Capture the cell that displays the provided text and extract its [X, Y] central coordinate. 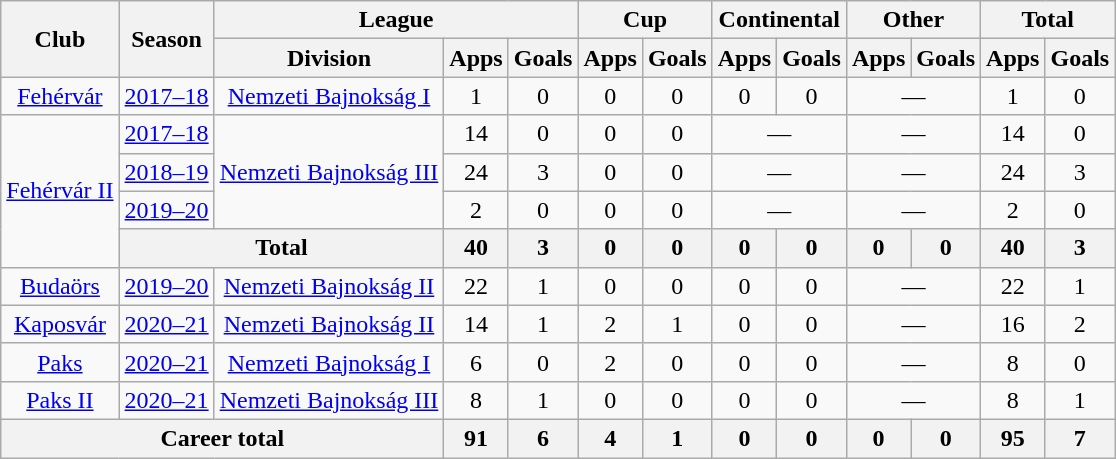
Other [913, 20]
Budaörs [60, 286]
League [396, 20]
95 [1013, 438]
Kaposvár [60, 324]
Club [60, 39]
Season [166, 39]
4 [610, 438]
16 [1013, 324]
91 [476, 438]
2018–19 [166, 172]
7 [1080, 438]
Continental [779, 20]
Paks [60, 362]
Fehérvár II [60, 191]
Paks II [60, 400]
Career total [222, 438]
Cup [645, 20]
Division [329, 58]
Fehérvár [60, 96]
